From the cell containing the given text, extract its center point as (X, Y) coordinate. 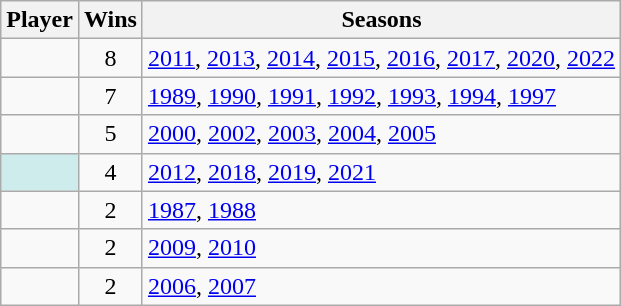
Wins (110, 20)
Player (40, 20)
5 (110, 134)
2009, 2010 (381, 248)
1989, 1990, 1991, 1992, 1993, 1994, 1997 (381, 96)
Seasons (381, 20)
2012, 2018, 2019, 2021 (381, 172)
8 (110, 58)
2006, 2007 (381, 286)
2000, 2002, 2003, 2004, 2005 (381, 134)
4 (110, 172)
2011, 2013, 2014, 2015, 2016, 2017, 2020, 2022 (381, 58)
1987, 1988 (381, 210)
7 (110, 96)
